Search for the cell housing the specified text and yield its [x, y] center coordinate. 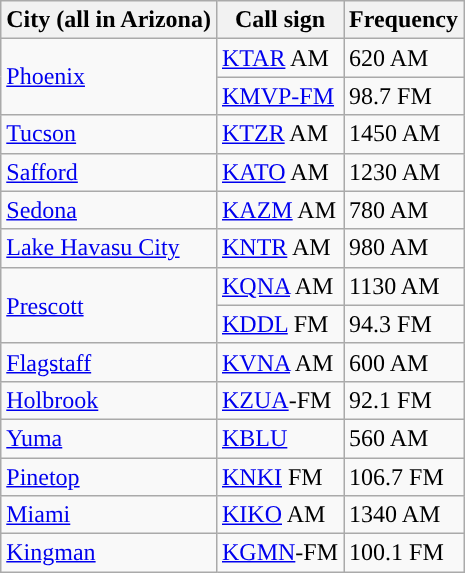
Yuma [109, 438]
KMVP-FM [280, 96]
1340 AM [404, 515]
92.1 FM [404, 400]
KTAR AM [280, 58]
Phoenix [109, 77]
KNKI FM [280, 477]
94.3 FM [404, 324]
600 AM [404, 362]
KAZM AM [280, 210]
106.7 FM [404, 477]
KATO AM [280, 172]
Holbrook [109, 400]
KQNA AM [280, 286]
Tucson [109, 134]
Kingman [109, 553]
780 AM [404, 210]
Call sign [280, 20]
KBLU [280, 438]
Frequency [404, 20]
Lake Havasu City [109, 248]
1130 AM [404, 286]
560 AM [404, 438]
KVNA AM [280, 362]
KZUA-FM [280, 400]
City (all in Arizona) [109, 20]
980 AM [404, 248]
Flagstaff [109, 362]
KGMN-FM [280, 553]
KIKO AM [280, 515]
Prescott [109, 305]
KTZR AM [280, 134]
Sedona [109, 210]
1230 AM [404, 172]
1450 AM [404, 134]
Miami [109, 515]
KDDL FM [280, 324]
100.1 FM [404, 553]
KNTR AM [280, 248]
Safford [109, 172]
98.7 FM [404, 96]
Pinetop [109, 477]
620 AM [404, 58]
